For the text-containing cell, return its midpoint in (X, Y) coordinate format. 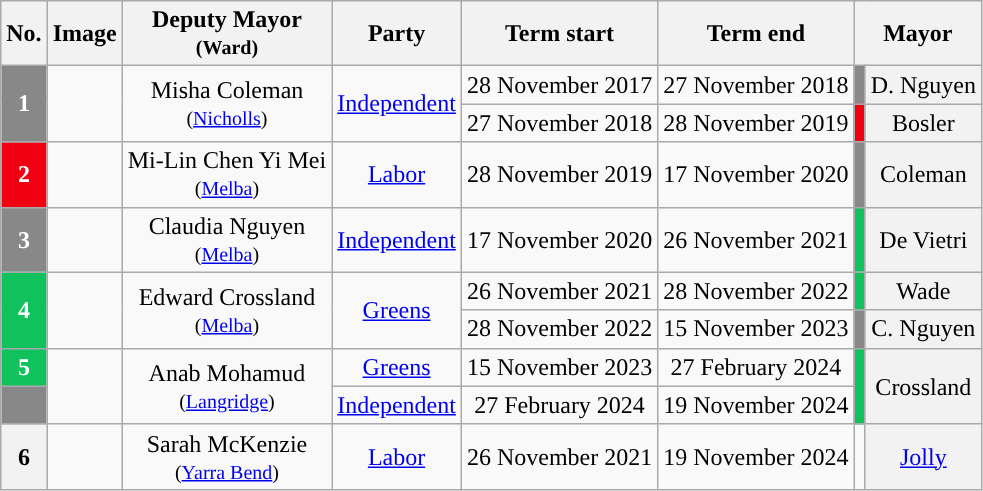
Misha Coleman (Nicholls) (227, 104)
3 (24, 240)
Mayor (918, 34)
5 (24, 367)
Claudia Nguyen (Melba) (227, 240)
D. Nguyen (923, 85)
Coleman (923, 174)
1 (24, 104)
2 (24, 174)
Edward Crossland (Melba) (227, 310)
Bosler (923, 123)
Term end (756, 34)
Mi-Lin Chen Yi Mei (Melba) (227, 174)
No. (24, 34)
Crossland (923, 386)
6 (24, 456)
Image (84, 34)
Wade (923, 291)
Anab Mohamud (Langridge) (227, 386)
Jolly (923, 456)
4 (24, 310)
De Vietri (923, 240)
28 November 2017 (559, 85)
Sarah McKenzie (Yarra Bend) (227, 456)
Party (397, 34)
C. Nguyen (923, 329)
Deputy Mayor (Ward) (227, 34)
Term start (559, 34)
